Provide the [x, y] coordinate of the cell's center where the given text is located.  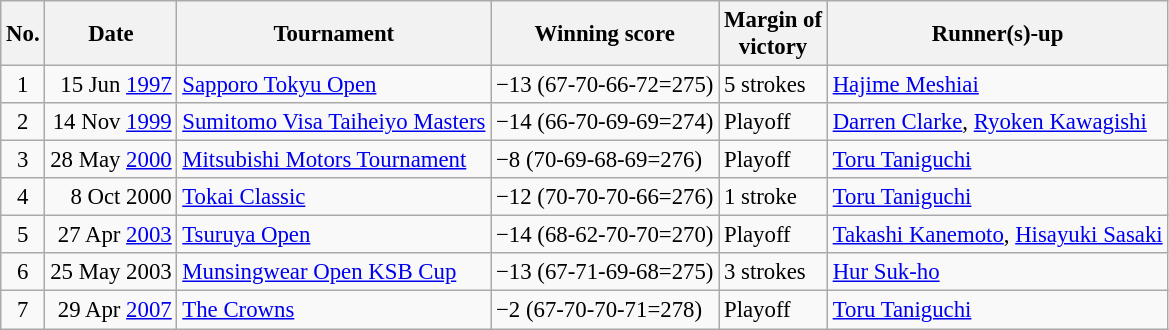
3 [23, 160]
Darren Clarke, Ryoken Kawagishi [998, 122]
−12 (70-70-70-66=276) [605, 197]
The Crowns [334, 310]
−8 (70-69-68-69=276) [605, 160]
1 [23, 85]
Winning score [605, 34]
−14 (66-70-69-69=274) [605, 122]
Tournament [334, 34]
Mitsubishi Motors Tournament [334, 160]
Takashi Kanemoto, Hisayuki Sasaki [998, 235]
1 stroke [774, 197]
Tsuruya Open [334, 235]
No. [23, 34]
4 [23, 197]
5 [23, 235]
Margin ofvictory [774, 34]
25 May 2003 [111, 273]
5 strokes [774, 85]
14 Nov 1999 [111, 122]
−2 (67-70-70-71=278) [605, 310]
Sumitomo Visa Taiheiyo Masters [334, 122]
Hur Suk-ho [998, 273]
−13 (67-71-69-68=275) [605, 273]
28 May 2000 [111, 160]
Runner(s)-up [998, 34]
3 strokes [774, 273]
Sapporo Tokyu Open [334, 85]
2 [23, 122]
8 Oct 2000 [111, 197]
Hajime Meshiai [998, 85]
Date [111, 34]
Tokai Classic [334, 197]
27 Apr 2003 [111, 235]
29 Apr 2007 [111, 310]
−13 (67-70-66-72=275) [605, 85]
6 [23, 273]
7 [23, 310]
Munsingwear Open KSB Cup [334, 273]
−14 (68-62-70-70=270) [605, 235]
15 Jun 1997 [111, 85]
